Search for the cell housing the specified text and yield its (X, Y) center coordinate. 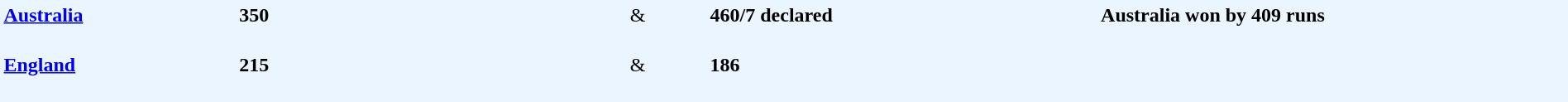
215 (433, 76)
350 (433, 27)
186 (903, 76)
Australia (119, 27)
Australia won by 409 runs (1333, 51)
England (119, 76)
460/7 declared (903, 27)
